Extract the [x, y] coordinate from the center of the cell holding the provided text.  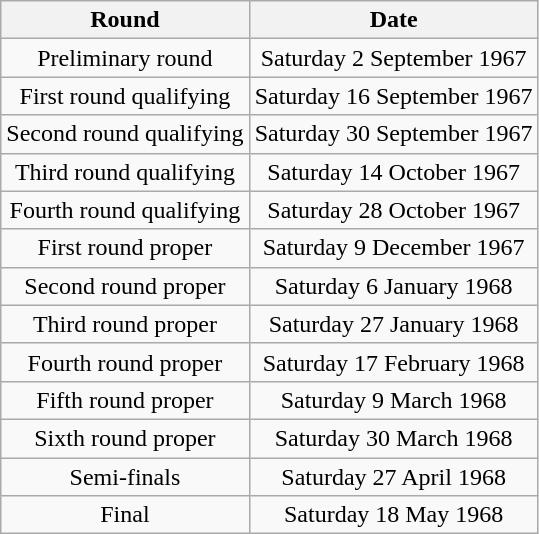
Saturday 17 February 1968 [394, 362]
Fifth round proper [125, 400]
Saturday 6 January 1968 [394, 286]
Third round proper [125, 324]
Second round proper [125, 286]
Saturday 27 January 1968 [394, 324]
Saturday 14 October 1967 [394, 172]
Saturday 30 March 1968 [394, 438]
First round proper [125, 248]
Saturday 2 September 1967 [394, 58]
Sixth round proper [125, 438]
Fourth round proper [125, 362]
First round qualifying [125, 96]
Fourth round qualifying [125, 210]
Saturday 28 October 1967 [394, 210]
Saturday 16 September 1967 [394, 96]
Saturday 18 May 1968 [394, 515]
Semi-finals [125, 477]
Round [125, 20]
Saturday 27 April 1968 [394, 477]
Saturday 9 December 1967 [394, 248]
Final [125, 515]
Second round qualifying [125, 134]
Preliminary round [125, 58]
Saturday 30 September 1967 [394, 134]
Third round qualifying [125, 172]
Date [394, 20]
Saturday 9 March 1968 [394, 400]
